Find where the given text appears and provide that cell's center as [x, y] coordinate. 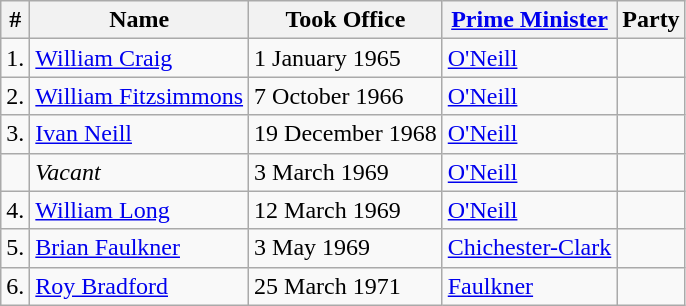
5. [16, 248]
Chichester-Clark [530, 248]
William Fitzsimmons [140, 96]
Brian Faulkner [140, 248]
Faulkner [530, 286]
# [16, 20]
Name [140, 20]
4. [16, 210]
William Craig [140, 58]
3. [16, 134]
William Long [140, 210]
12 March 1969 [346, 210]
6. [16, 286]
Ivan Neill [140, 134]
7 October 1966 [346, 96]
3 May 1969 [346, 248]
Party [651, 20]
Vacant [140, 172]
25 March 1971 [346, 286]
Took Office [346, 20]
1. [16, 58]
2. [16, 96]
Prime Minister [530, 20]
1 January 1965 [346, 58]
3 March 1969 [346, 172]
Roy Bradford [140, 286]
19 December 1968 [346, 134]
